Output the (X, Y) coordinate of the center of the cell containing the given text.  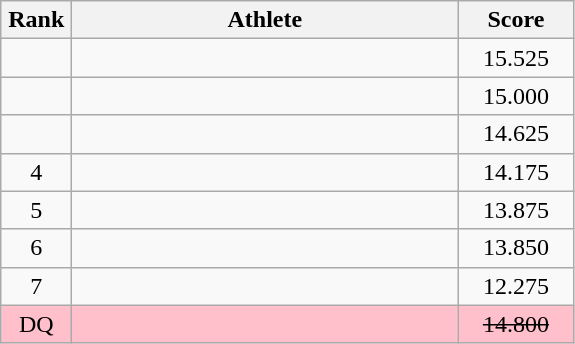
12.275 (516, 286)
7 (36, 286)
13.850 (516, 248)
DQ (36, 324)
Score (516, 20)
15.000 (516, 96)
14.625 (516, 134)
14.800 (516, 324)
Rank (36, 20)
13.875 (516, 210)
14.175 (516, 172)
4 (36, 172)
Athlete (265, 20)
15.525 (516, 58)
5 (36, 210)
6 (36, 248)
